Determine the [x, y] coordinate at the center of the cell enclosing the given text.  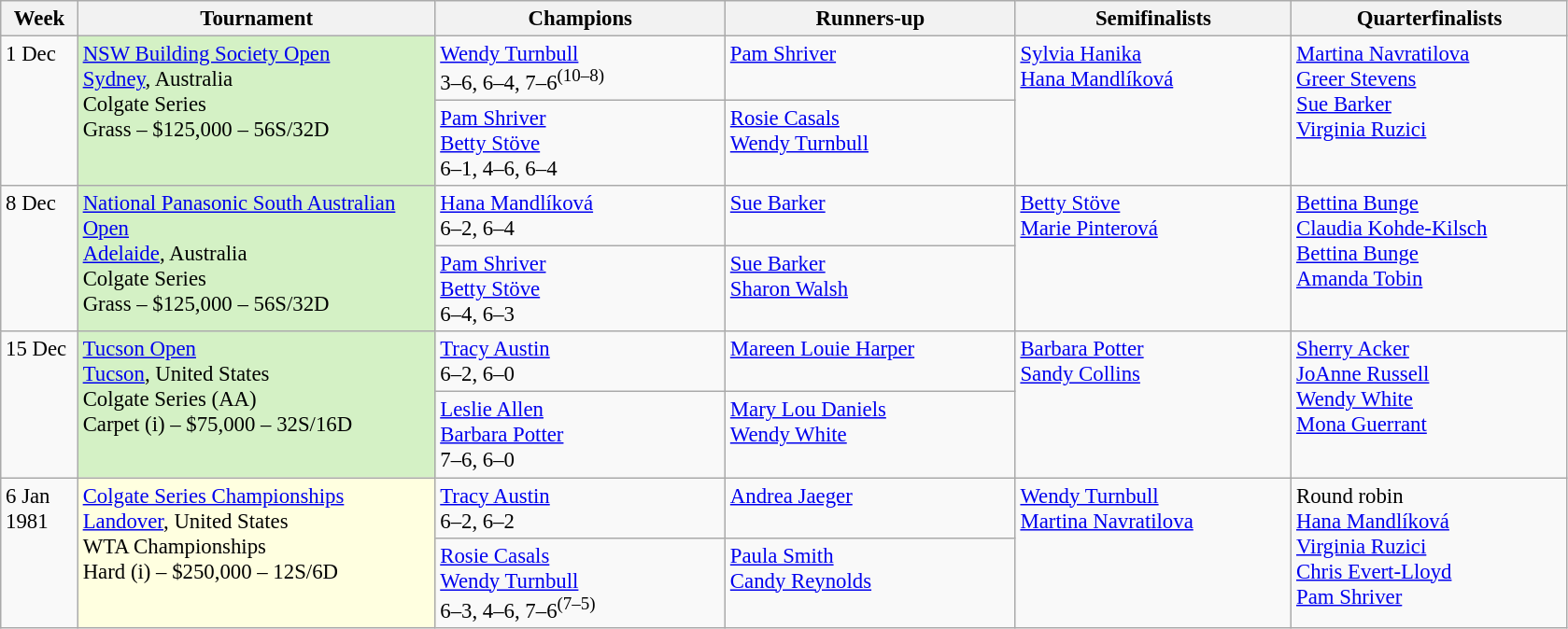
Hana Mandlíková 6–2, 6–4 [581, 217]
Andrea Jaeger [870, 508]
Rosie Casals Wendy Turnbull [870, 144]
National Panasonic South Australian Open Adelaide, Australia Colgate SeriesGrass – $125,000 – 56S/32D [256, 259]
6 Jan 1981 [39, 552]
1 Dec [39, 112]
Quarterfinalists [1430, 19]
8 Dec [39, 259]
Sylvia Hanika Hana Mandlíková [1153, 112]
Sue Barker [870, 217]
Rosie Casals Wendy Turnbull 6–3, 4–6, 7–6(7–5) [581, 582]
Wendy Turnbull Martina Navratilova [1153, 552]
NSW Building Society Open Sydney, Australia Colgate SeriesGrass – $125,000 – 56S/32D [256, 112]
Bettina Bunge Claudia Kohde-Kilsch Bettina Bunge Amanda Tobin [1430, 259]
Sherry Acker JoAnne Russell Wendy White Mona Guerrant [1430, 405]
Week [39, 19]
Leslie Allen Barbara Potter 7–6, 6–0 [581, 435]
Colgate Series Championships Landover, United States WTA ChampionshipsHard (i) – $250,000 – 12S/6D [256, 552]
Semifinalists [1153, 19]
Martina Navratilova Greer Stevens Sue Barker Virginia Ruzici [1430, 112]
Tournament [256, 19]
Pam Shriver Betty Stöve 6–1, 4–6, 6–4 [581, 144]
Tracy Austin 6–2, 6–2 [581, 508]
15 Dec [39, 405]
Wendy Turnbull 3–6, 6–4, 7–6(10–8) [581, 69]
Tucson Open Tucson, United States Colgate Series (AA)Carpet (i) – $75,000 – 32S/16D [256, 405]
Paula Smith Candy Reynolds [870, 582]
Betty Stöve Marie Pinterová [1153, 259]
Tracy Austin 6–2, 6–0 [581, 362]
Runners-up [870, 19]
Mareen Louie Harper [870, 362]
Mary Lou Daniels Wendy White [870, 435]
Pam Shriver Betty Stöve 6–4, 6–3 [581, 289]
Sue Barker Sharon Walsh [870, 289]
Pam Shriver [870, 69]
Champions [581, 19]
Round robin Hana Mandlíková Virginia Ruzici Chris Evert-Lloyd Pam Shriver [1430, 552]
Barbara Potter Sandy Collins [1153, 405]
